Determine the [x, y] coordinate at the center of the cell enclosing the given text.  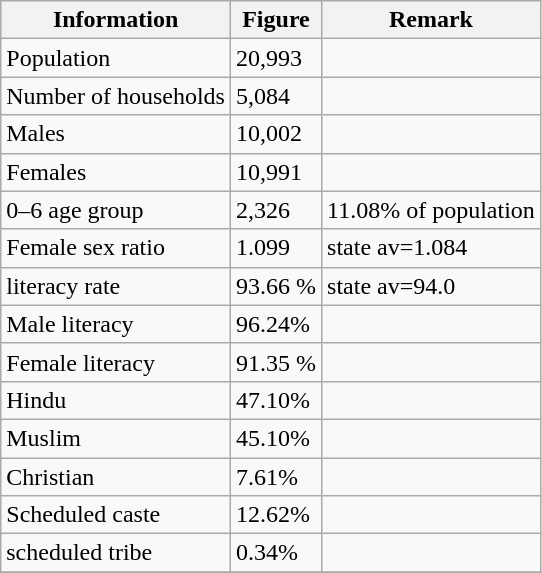
Number of households [116, 96]
Males [116, 134]
0–6 age group [116, 210]
Christian [116, 477]
Female literacy [116, 362]
Muslim [116, 438]
Females [116, 172]
7.61% [276, 477]
1.099 [276, 248]
12.62% [276, 515]
11.08% of population [432, 210]
Remark [432, 20]
10,991 [276, 172]
93.66 % [276, 286]
state av=94.0 [432, 286]
Scheduled caste [116, 515]
45.10% [276, 438]
Female sex ratio [116, 248]
Information [116, 20]
scheduled tribe [116, 553]
10,002 [276, 134]
20,993 [276, 58]
Hindu [116, 400]
Male literacy [116, 324]
Population [116, 58]
96.24% [276, 324]
0.34% [276, 553]
Figure [276, 20]
state av=1.084 [432, 248]
2,326 [276, 210]
literacy rate [116, 286]
47.10% [276, 400]
91.35 % [276, 362]
5,084 [276, 96]
